For the text-containing cell, return its midpoint in (X, Y) coordinate format. 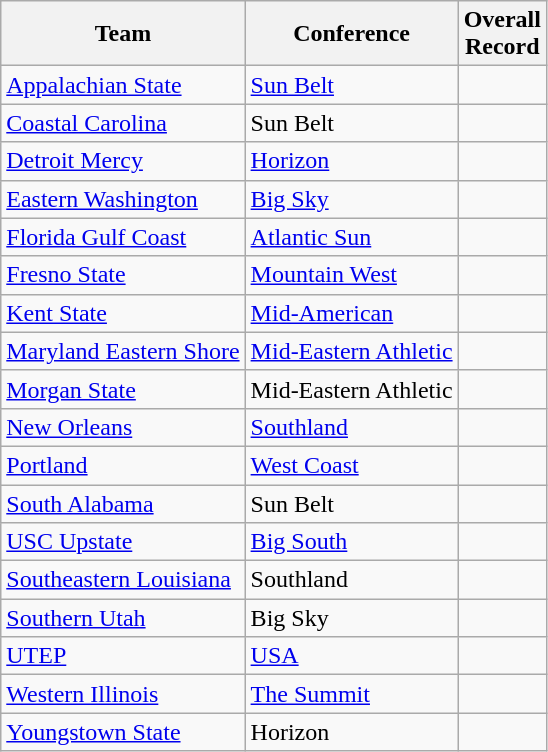
Maryland Eastern Shore (123, 351)
Atlantic Sun (352, 237)
Morgan State (123, 389)
The Summit (352, 694)
Team (123, 34)
Detroit Mercy (123, 161)
West Coast (352, 465)
South Alabama (123, 503)
Eastern Washington (123, 199)
Coastal Carolina (123, 123)
Portland (123, 465)
OverallRecord (502, 34)
USA (352, 656)
Big South (352, 542)
Southern Utah (123, 618)
UTEP (123, 656)
Western Illinois (123, 694)
Mid-American (352, 313)
USC Upstate (123, 542)
Florida Gulf Coast (123, 237)
Mountain West (352, 275)
Fresno State (123, 275)
Southeastern Louisiana (123, 580)
Conference (352, 34)
Appalachian State (123, 85)
Youngstown State (123, 732)
Kent State (123, 313)
New Orleans (123, 427)
